Identify which cell holds the provided text, then report its (X, Y) central coordinate. 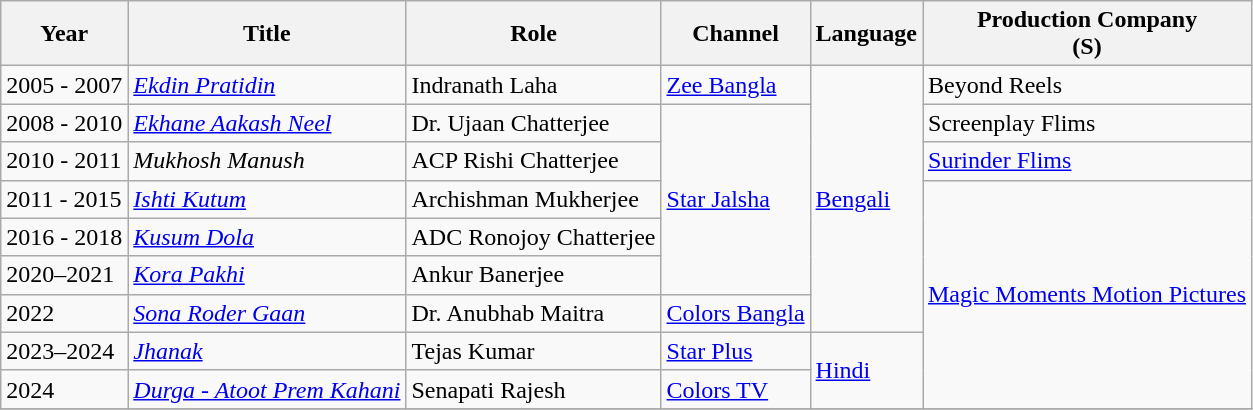
Surinder Flims (1086, 161)
Language (866, 34)
Kora Pakhi (267, 275)
Tejas Kumar (534, 351)
Beyond Reels (1086, 85)
2023–2024 (64, 351)
Ekdin Pratidin (267, 85)
ADC Ronojoy Chatterjee (534, 237)
Star Plus (736, 351)
Sona Roder Gaan (267, 313)
2024 (64, 389)
Senapati Rajesh (534, 389)
Indranath Laha (534, 85)
2011 - 2015 (64, 199)
2008 - 2010 (64, 123)
2020–2021 (64, 275)
2022 (64, 313)
Role (534, 34)
Archishman Mukherjee (534, 199)
Kusum Dola (267, 237)
Ekhane Aakash Neel (267, 123)
Zee Bangla (736, 85)
Ishti Kutum (267, 199)
Production Company(S) (1086, 34)
Star Jalsha (736, 199)
Channel (736, 34)
Bengali (866, 199)
Dr. Ujaan Chatterjee (534, 123)
Jhanak (267, 351)
Title (267, 34)
Magic Moments Motion Pictures (1086, 294)
2016 - 2018 (64, 237)
Hindi (866, 370)
Mukhosh Manush (267, 161)
Screenplay Flims (1086, 123)
2005 - 2007 (64, 85)
2010 - 2011 (64, 161)
Colors Bangla (736, 313)
Year (64, 34)
Colors TV (736, 389)
Durga - Atoot Prem Kahani (267, 389)
Ankur Banerjee (534, 275)
Dr. Anubhab Maitra (534, 313)
ACP Rishi Chatterjee (534, 161)
